Output the (x, y) coordinate of the center of the cell containing the given text.  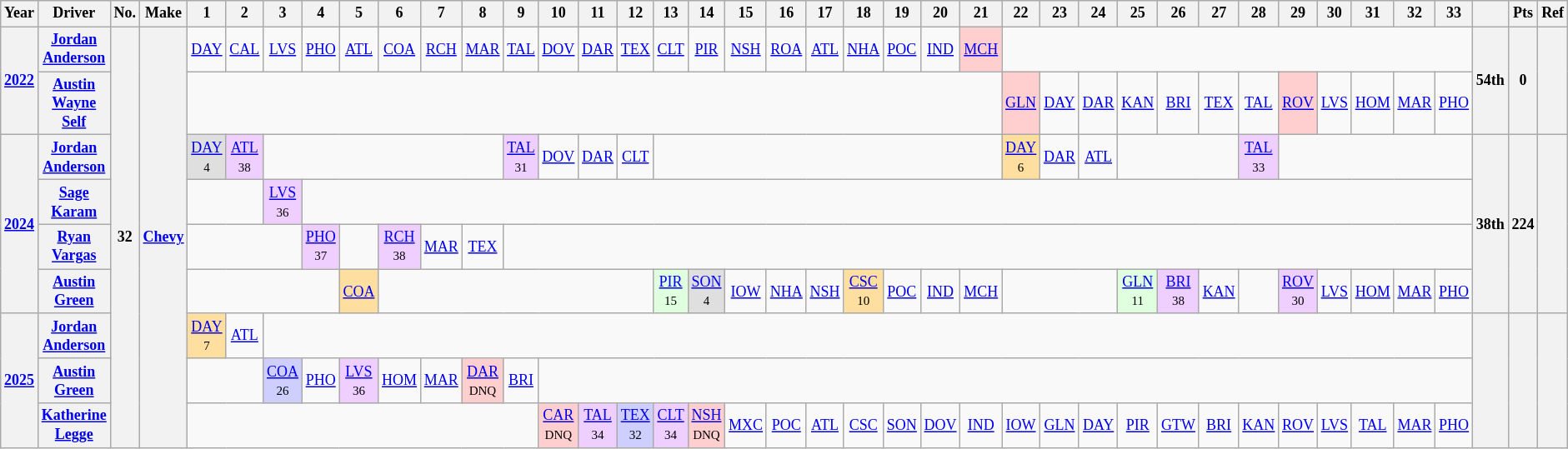
23 (1060, 13)
CARDNQ (559, 426)
Year (20, 13)
2024 (20, 225)
Ryan Vargas (73, 247)
PIR15 (670, 292)
GLN11 (1138, 292)
224 (1523, 225)
CSC (864, 426)
0 (1523, 81)
17 (825, 13)
33 (1454, 13)
10 (559, 13)
TAL31 (521, 157)
DAY7 (207, 336)
ROA (786, 49)
MXC (746, 426)
SON (902, 426)
26 (1179, 13)
27 (1219, 13)
30 (1334, 13)
CLT34 (670, 426)
2 (245, 13)
5 (358, 13)
29 (1299, 13)
24 (1099, 13)
Chevy (163, 237)
ATL38 (245, 157)
Katherine Legge (73, 426)
Sage Karam (73, 202)
RCH38 (400, 247)
4 (320, 13)
25 (1138, 13)
1 (207, 13)
9 (521, 13)
Ref (1553, 13)
ROV30 (1299, 292)
12 (635, 13)
38th (1490, 225)
16 (786, 13)
DAY6 (1021, 157)
28 (1259, 13)
19 (902, 13)
TAL33 (1259, 157)
BRI38 (1179, 292)
TEX32 (635, 426)
CSC10 (864, 292)
6 (400, 13)
7 (441, 13)
54th (1490, 81)
2025 (20, 380)
31 (1372, 13)
COA26 (283, 381)
2022 (20, 81)
Make (163, 13)
Pts (1523, 13)
14 (707, 13)
11 (599, 13)
NSHDNQ (707, 426)
22 (1021, 13)
3 (283, 13)
PHO37 (320, 247)
CAL (245, 49)
SON4 (707, 292)
GTW (1179, 426)
13 (670, 13)
18 (864, 13)
No. (125, 13)
Driver (73, 13)
DARDNQ (483, 381)
RCH (441, 49)
DAY4 (207, 157)
Austin Wayne Self (73, 103)
15 (746, 13)
21 (981, 13)
8 (483, 13)
TAL34 (599, 426)
20 (940, 13)
